Scan for the cell matching the given text and deliver its [x, y] coordinate at center. 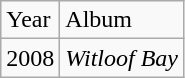
Year [30, 20]
2008 [30, 58]
Witloof Bay [122, 58]
Album [122, 20]
